Provide the [X, Y] coordinate of the cell's center where the given text is located.  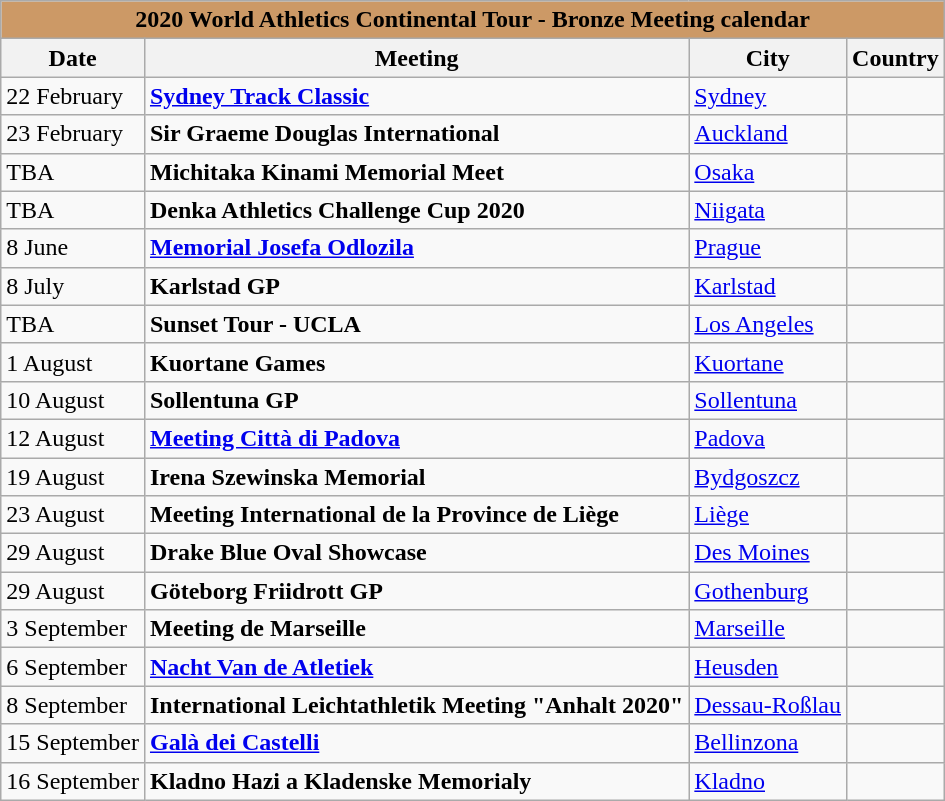
3 September [73, 629]
City [768, 58]
Michitaka Kinami Memorial Meet [416, 172]
Liège [768, 515]
23 February [73, 134]
Des Moines [768, 553]
8 September [73, 705]
Sollentuna [768, 400]
Sir Graeme Douglas International [416, 134]
Sydney Track Classic [416, 96]
Denka Athletics Challenge Cup 2020 [416, 210]
Marseille [768, 629]
Karlstad [768, 286]
Dessau-Roßlau [768, 705]
Drake Blue Oval Showcase [416, 553]
Sydney [768, 96]
Gothenburg [768, 591]
Karlstad GP [416, 286]
Kladno [768, 781]
12 August [73, 438]
15 September [73, 743]
Galà dei Castelli [416, 743]
Meeting Città di Padova [416, 438]
2020 World Athletics Continental Tour - Bronze Meeting calendar [473, 20]
Nacht Van de Atletiek [416, 667]
Sollentuna GP [416, 400]
Date [73, 58]
10 August [73, 400]
Bydgoszcz [768, 477]
19 August [73, 477]
Irena Szewinska Memorial [416, 477]
Country [896, 58]
Göteborg Friidrott GP [416, 591]
6 September [73, 667]
Meeting de Marseille [416, 629]
8 July [73, 286]
Prague [768, 248]
Auckland [768, 134]
Padova [768, 438]
1 August [73, 362]
Memorial Josefa Odlozila [416, 248]
Bellinzona [768, 743]
Kuortane Games [416, 362]
Heusden [768, 667]
23 August [73, 515]
Niigata [768, 210]
Meeting [416, 58]
Kladno Hazi a Kladenske Memorialy [416, 781]
8 June [73, 248]
Kuortane [768, 362]
Meeting International de la Province de Liège [416, 515]
International Leichtathletik Meeting "Anhalt 2020" [416, 705]
Los Angeles [768, 324]
22 February [73, 96]
Osaka [768, 172]
Sunset Tour - UCLA [416, 324]
16 September [73, 781]
